Determine the (x, y) coordinate at the center of the cell enclosing the given text.  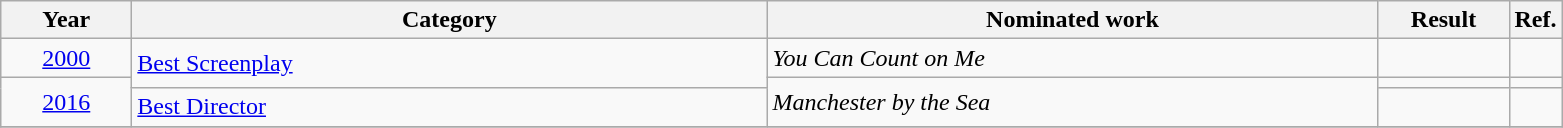
2000 (66, 58)
2016 (66, 102)
Year (66, 20)
Result (1444, 20)
Category (450, 20)
Best Screenplay (450, 64)
Best Director (450, 107)
Ref. (1536, 20)
Nominated work (1072, 20)
You Can Count on Me (1072, 58)
Manchester by the Sea (1072, 102)
